Return [x, y] of the center of cell containing provided text 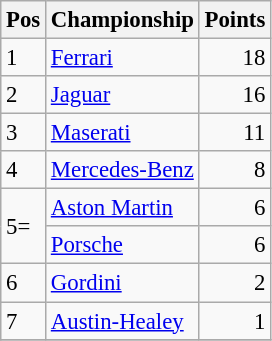
Pos [24, 20]
18 [234, 58]
16 [234, 95]
7 [24, 321]
Championship [123, 20]
Mercedes-Benz [123, 170]
Porsche [123, 245]
3 [24, 133]
5= [24, 226]
Ferrari [123, 58]
Austin-Healey [123, 321]
4 [24, 170]
Aston Martin [123, 208]
Points [234, 20]
Gordini [123, 283]
11 [234, 133]
Maserati [123, 133]
8 [234, 170]
Jaguar [123, 95]
